Locate the cell with the specified text and output its (X, Y) center coordinate. 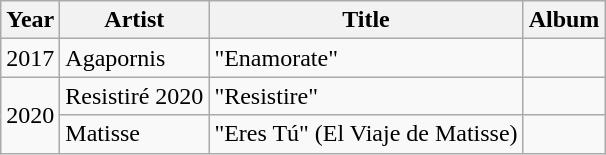
Album (564, 20)
"Eres Tú" (El Viaje de Matisse) (366, 134)
Year (30, 20)
Artist (134, 20)
2017 (30, 58)
Resistiré 2020 (134, 96)
Agapornis (134, 58)
2020 (30, 115)
"Resistire" (366, 96)
Title (366, 20)
Matisse (134, 134)
"Enamorate" (366, 58)
